Identify which cell holds the provided text, then report its (x, y) central coordinate. 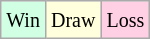
Loss (126, 20)
Draw (72, 20)
Win (24, 20)
